Capture the cell that displays the provided text and extract its [X, Y] central coordinate. 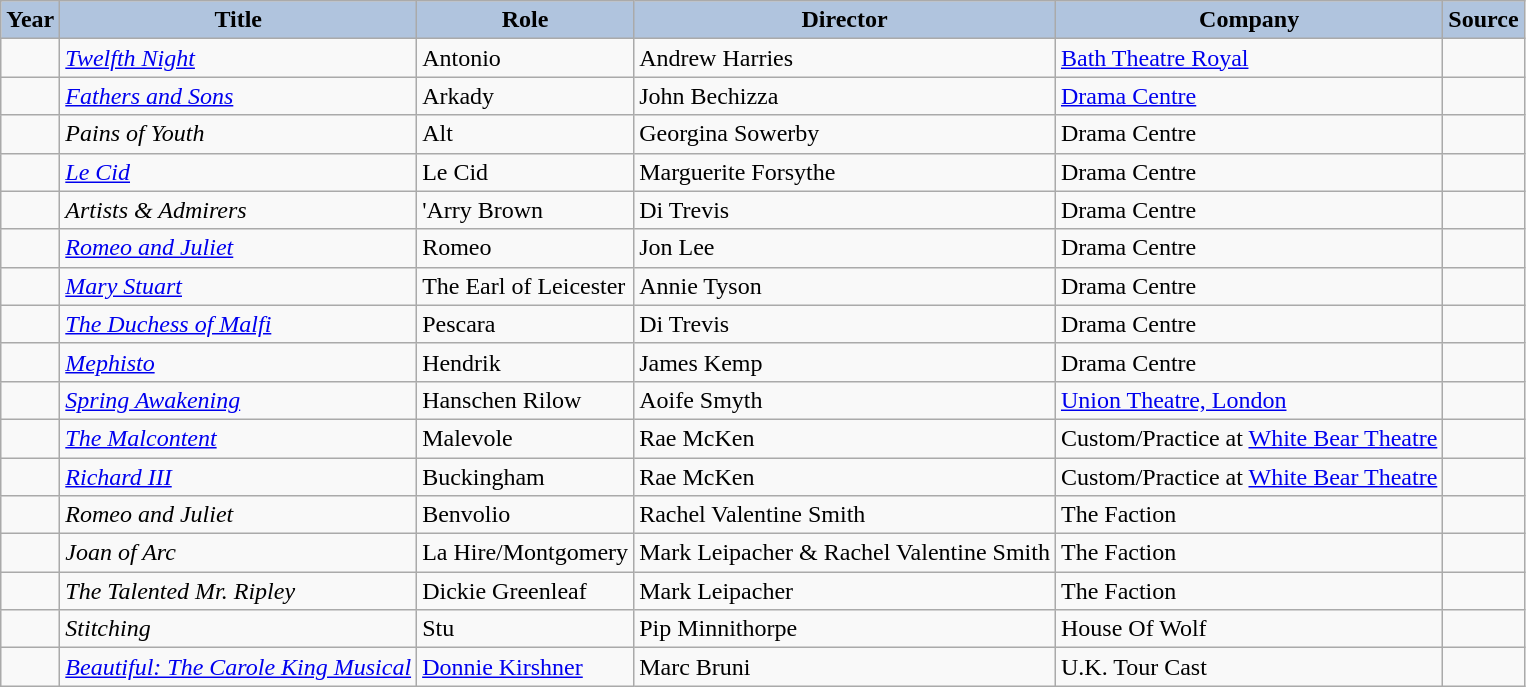
Andrew Harries [845, 58]
Arkady [526, 96]
Mephisto [238, 362]
Pip Minnithorpe [845, 629]
John Bechizza [845, 96]
Pains of Youth [238, 134]
The Duchess of Malfi [238, 324]
Role [526, 20]
Artists & Admirers [238, 210]
Marc Bruni [845, 667]
Mary Stuart [238, 286]
Title [238, 20]
Year [30, 20]
Joan of Arc [238, 553]
Company [1248, 20]
Jon Lee [845, 248]
Source [1484, 20]
Aoife Smyth [845, 400]
The Malcontent [238, 438]
'Arry Brown [526, 210]
House Of Wolf [1248, 629]
Hanschen Rilow [526, 400]
Georgina Sowerby [845, 134]
Annie Tyson [845, 286]
Rachel Valentine Smith [845, 515]
Alt [526, 134]
Donnie Kirshner [526, 667]
Beautiful: The Carole King Musical [238, 667]
The Talented Mr. Ripley [238, 591]
Pescara [526, 324]
Mark Leipacher & Rachel Valentine Smith [845, 553]
Bath Theatre Royal [1248, 58]
U.K. Tour Cast [1248, 667]
La Hire/Montgomery [526, 553]
Union Theatre, London [1248, 400]
Marguerite Forsythe [845, 172]
Spring Awakening [238, 400]
Benvolio [526, 515]
Malevole [526, 438]
James Kemp [845, 362]
Buckingham [526, 477]
Hendrik [526, 362]
Stu [526, 629]
Dickie Greenleaf [526, 591]
Twelfth Night [238, 58]
Director [845, 20]
Antonio [526, 58]
Mark Leipacher [845, 591]
Stitching [238, 629]
Fathers and Sons [238, 96]
The Earl of Leicester [526, 286]
Richard III [238, 477]
Romeo [526, 248]
